Locate the cell with the specified text and output its [x, y] center coordinate. 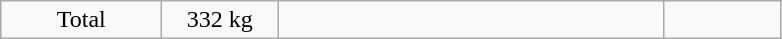
332 kg [220, 20]
Total [82, 20]
